For the text-containing cell, return its midpoint in [x, y] coordinate format. 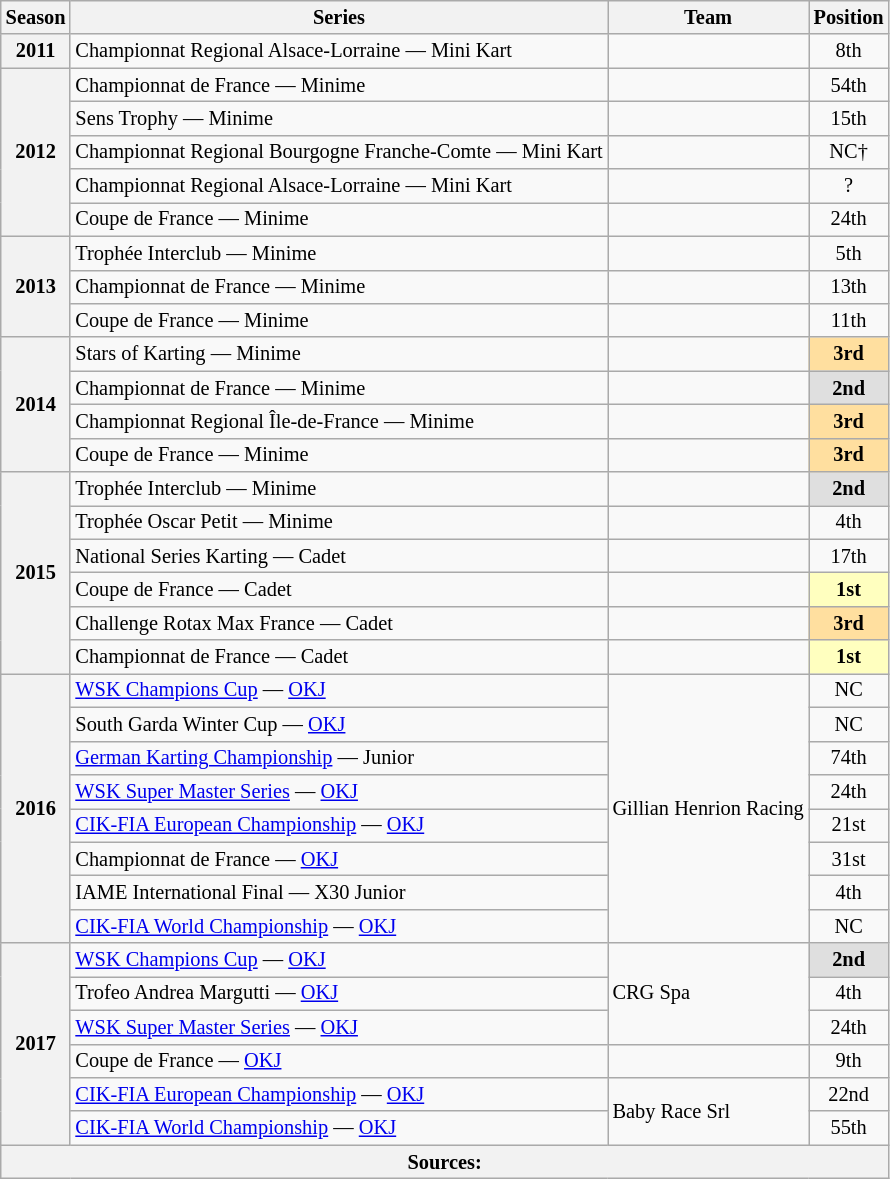
Team [708, 17]
15th [849, 118]
13th [849, 287]
Trofeo Andrea Margutti — OKJ [338, 993]
Championnat Regional Bourgogne Franche-Comte — Mini Kart [338, 152]
5th [849, 253]
South Garda Winter Cup — OKJ [338, 724]
2016 [36, 808]
2012 [36, 152]
Gillian Henrion Racing [708, 808]
IAME International Final — X30 Junior [338, 892]
2015 [36, 573]
54th [849, 85]
55th [849, 1128]
Coupe de France — Cadet [338, 589]
Sources: [445, 1162]
74th [849, 758]
German Karting Championship — Junior [338, 758]
Sens Trophy — Minime [338, 118]
2017 [36, 1044]
22nd [849, 1094]
2014 [36, 404]
11th [849, 320]
2011 [36, 51]
Coupe de France — OKJ [338, 1061]
31st [849, 859]
National Series Karting — Cadet [338, 556]
Challenge Rotax Max France — Cadet [338, 623]
8th [849, 51]
9th [849, 1061]
Championnat de France — OKJ [338, 859]
21st [849, 825]
Stars of Karting — Minime [338, 354]
Championnat Regional Île-de-France — Minime [338, 421]
Trophée Oscar Petit — Minime [338, 522]
Position [849, 17]
2013 [36, 286]
Championnat de France — Cadet [338, 657]
NC† [849, 152]
17th [849, 556]
Series [338, 17]
? [849, 186]
Season [36, 17]
Baby Race Srl [708, 1110]
CRG Spa [708, 994]
